Search for the cell housing the specified text and yield its [X, Y] center coordinate. 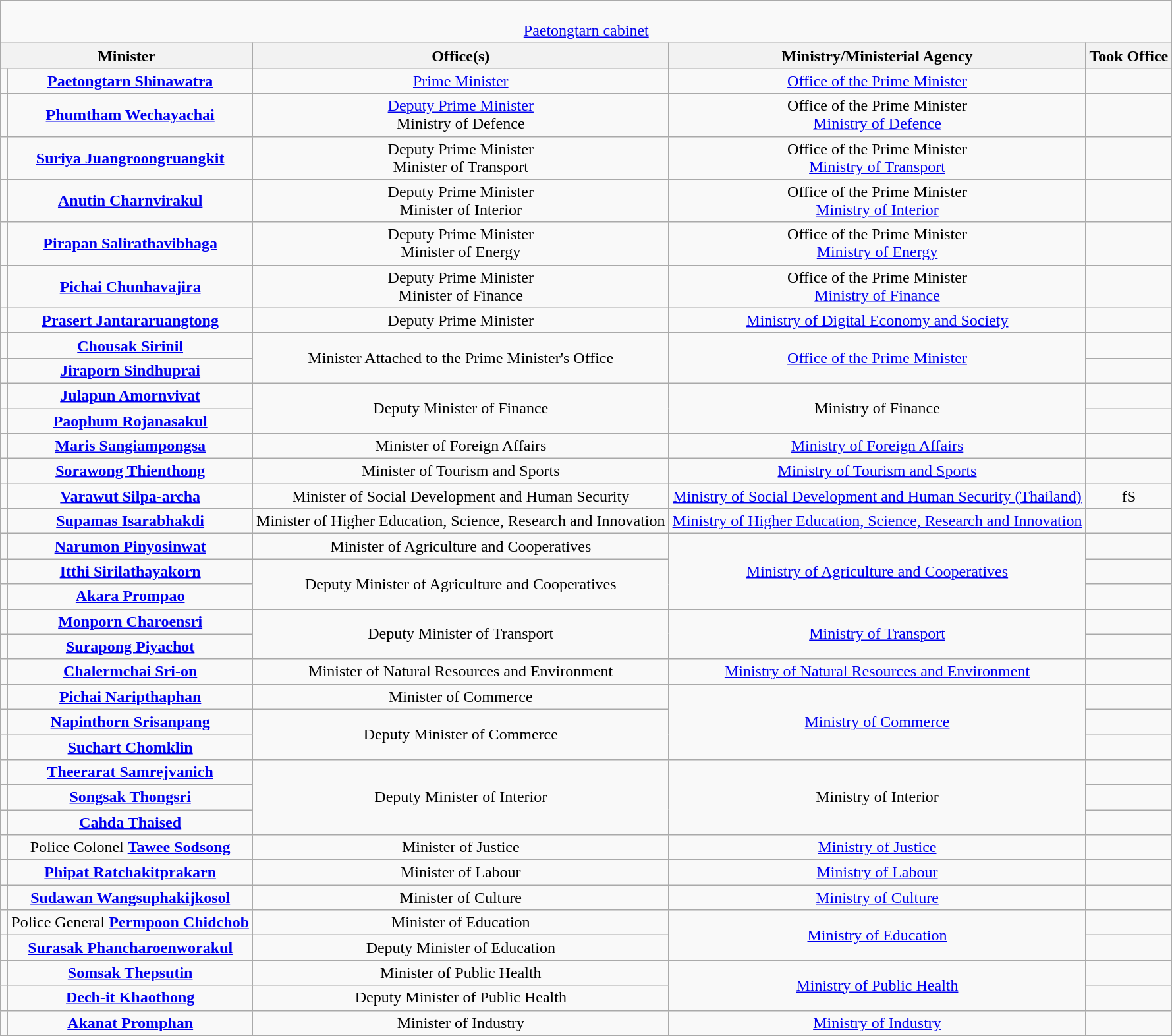
Monporn Charoensri [130, 621]
Ministry of Commerce [878, 722]
Ministry of Natural Resources and Environment [878, 672]
Minister of Education [461, 923]
Narumon Pinyosinwat [130, 546]
Paetongtarn cabinet [586, 22]
Office of the Prime MinisterMinistry of Defence [878, 115]
Minister of Tourism and Sports [461, 471]
Ministry of Agriculture and Cooperatives [878, 571]
Pichai Chunhavajira [130, 286]
Minister of Labour [461, 873]
Deputy Prime MinisterMinister of Interior [461, 200]
Theerarat Samrejvanich [130, 772]
Deputy Minister of Commerce [461, 734]
Minister of Industry [461, 1023]
Deputy Prime MinisterMinistry of Defence [461, 115]
Itthi Sirilathayakorn [130, 571]
Office of the Prime MinisterMinistry of Finance [878, 286]
Varawut Silpa-archa [130, 496]
Ministry of Finance [878, 408]
Ministry of Labour [878, 873]
Suchart Chomklin [130, 747]
Minister of Social Development and Human Security [461, 496]
Office of the Prime MinisterMinistry of Transport [878, 158]
Ministry of Interior [878, 797]
Supamas Isarabhakdi [130, 521]
Office of the Prime MinisterMinistry of Energy [878, 244]
Minister of Natural Resources and Environment [461, 672]
Deputy Prime MinisterMinister of Energy [461, 244]
Jiraporn Sindhuprai [130, 370]
Surapong Piyachot [130, 647]
Deputy Minister of Public Health [461, 998]
Maris Sangiampongsa [130, 446]
Ministry of Social Development and Human Security (Thailand) [878, 496]
Minister of Culture [461, 898]
Deputy Minister of Agriculture and Cooperatives [461, 584]
Ministry of Higher Education, Science, Research and Innovation [878, 521]
Akara Prompao [130, 596]
Minister of Public Health [461, 973]
Minister Attached to the Prime Minister's Office [461, 358]
Phipat Ratchakitprakarn [130, 873]
Prime Minister [461, 81]
Sudawan Wangsuphakijkosol [130, 898]
Office(s) [461, 56]
Pichai Naripthaphan [130, 697]
Deputy Minister of Interior [461, 797]
Deputy Minister of Education [461, 948]
Ministry of Digital Economy and Society [878, 320]
Songsak Thongsri [130, 797]
Minister of Justice [461, 848]
Chalermchai Sri-on [130, 672]
Minister of Foreign Affairs [461, 446]
Chousak Sirinil [130, 345]
Julapun Amornvivat [130, 395]
Pirapan Salirathavibhaga [130, 244]
Suriya Juangroongruangkit [130, 158]
Ministry of Education [878, 935]
Dech-it Khaothong [130, 998]
Sorawong Thienthong [130, 471]
Akanat Promphan [130, 1023]
Ministry of Tourism and Sports [878, 471]
Paetongtarn Shinawatra [130, 81]
Office of the Prime MinisterMinistry of Interior [878, 200]
Napinthorn Srisanpang [130, 722]
Ministry of Justice [878, 848]
Police General Permpoon Chidchob [130, 923]
Deputy Minister of Finance [461, 408]
Minister of Commerce [461, 697]
Ministry of Foreign Affairs [878, 446]
Cahda Thaised [130, 822]
Somsak Thepsutin [130, 973]
Took Office [1129, 56]
Minister [126, 56]
Ministry of Transport [878, 634]
Surasak Phancharoenworakul [130, 948]
Deputy Minister of Transport [461, 634]
fS [1129, 496]
Minister of Agriculture and Cooperatives [461, 546]
Ministry of Public Health [878, 985]
Ministry/Ministerial Agency [878, 56]
Ministry of Industry [878, 1023]
Deputy Prime MinisterMinister of Transport [461, 158]
Deputy Prime MinisterMinister of Finance [461, 286]
Phumtham Wechayachai [130, 115]
Paophum Rojanasakul [130, 421]
Ministry of Culture [878, 898]
Prasert Jantararuangtong [130, 320]
Deputy Prime Minister [461, 320]
Police Colonel Tawee Sodsong [130, 848]
Minister of Higher Education, Science, Research and Innovation [461, 521]
Anutin Charnvirakul [130, 200]
